Detect which cell encompasses the target text, then output its (X, Y) center coordinate. 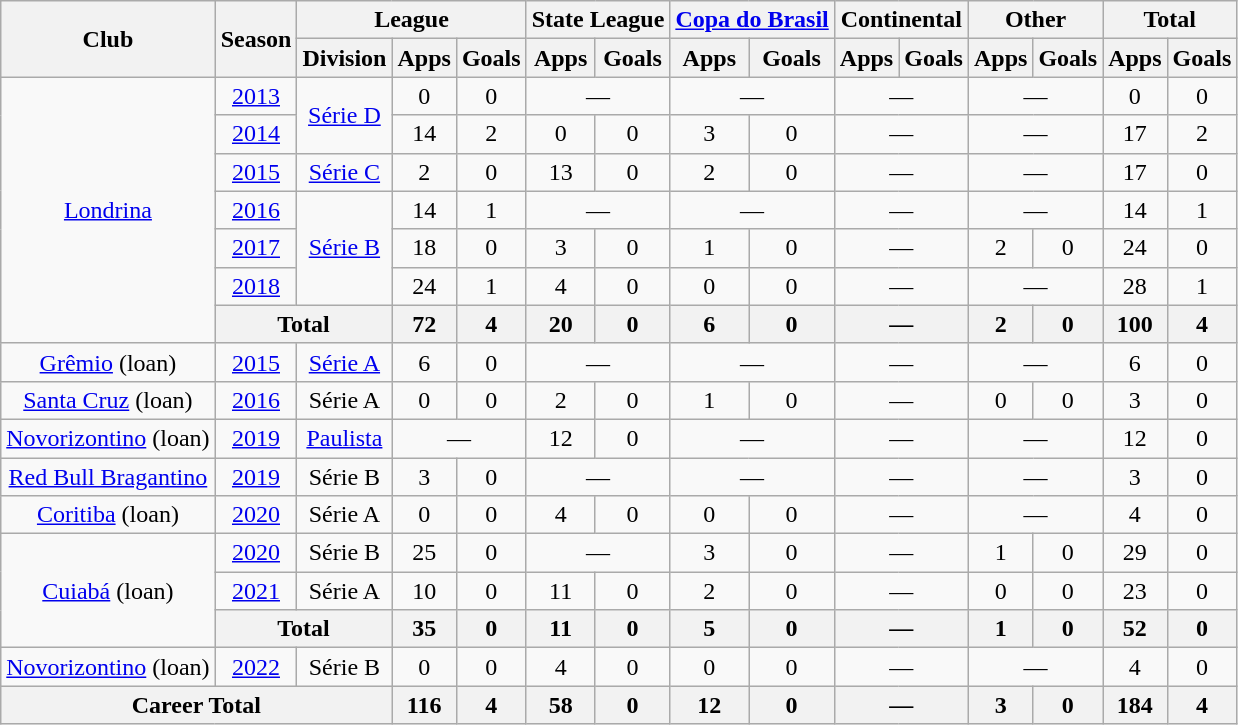
2022 (256, 667)
Continental (901, 20)
100 (1135, 324)
Career Total (196, 705)
Division (344, 58)
2017 (256, 248)
Grêmio (loan) (108, 362)
20 (560, 324)
2013 (256, 96)
Série C (344, 172)
10 (424, 591)
13 (560, 172)
Club (108, 39)
2018 (256, 286)
Série D (344, 115)
25 (424, 553)
Cuiabá (loan) (108, 591)
Other (1035, 20)
State League (598, 20)
58 (560, 705)
2014 (256, 134)
18 (424, 248)
Copa do Brasil (752, 20)
29 (1135, 553)
35 (424, 629)
23 (1135, 591)
Coritiba (loan) (108, 515)
2021 (256, 591)
5 (710, 629)
League (412, 20)
Londrina (108, 210)
116 (424, 705)
184 (1135, 705)
Paulista (344, 438)
Red Bull Bragantino (108, 477)
52 (1135, 629)
Season (256, 39)
72 (424, 324)
28 (1135, 286)
Santa Cruz (loan) (108, 400)
